Find where the given text appears and provide that cell's center as (X, Y) coordinate. 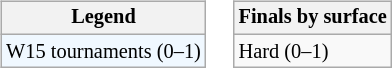
W15 tournaments (0–1) (103, 51)
Hard (0–1) (313, 51)
Finals by surface (313, 18)
Legend (103, 18)
